Scan for the cell matching the given text and deliver its [X, Y] coordinate at center. 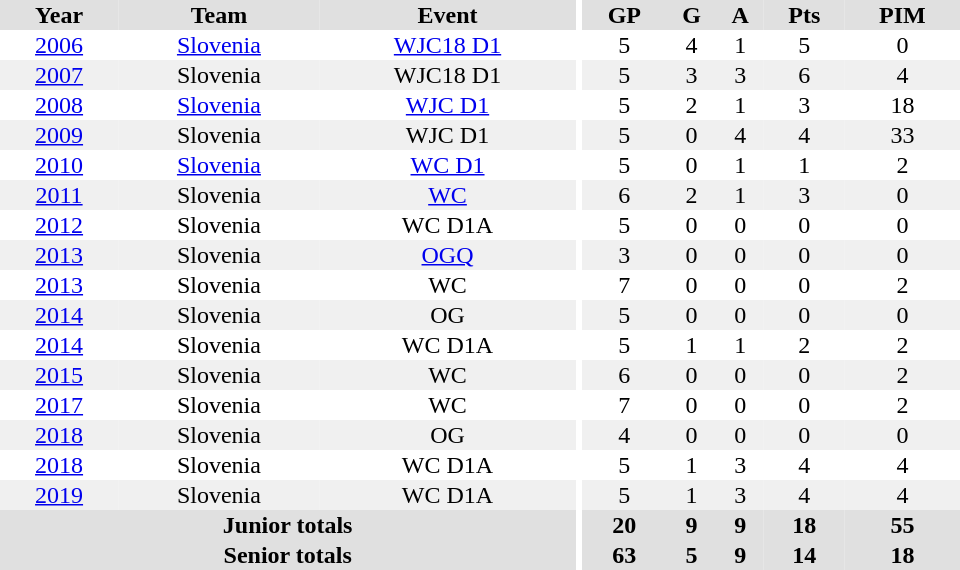
2012 [59, 225]
2006 [59, 45]
2009 [59, 135]
PIM [902, 15]
2007 [59, 75]
2010 [59, 165]
G [691, 15]
Year [59, 15]
63 [624, 555]
2017 [59, 405]
Event [448, 15]
WC D1 [448, 165]
2015 [59, 375]
Junior totals [288, 525]
A [740, 15]
55 [902, 525]
20 [624, 525]
Senior totals [288, 555]
Team [219, 15]
OGQ [448, 255]
33 [902, 135]
GP [624, 15]
14 [804, 555]
2019 [59, 495]
2008 [59, 105]
Pts [804, 15]
2011 [59, 195]
